Provide the [x, y] coordinate of the cell's center where the given text is located.  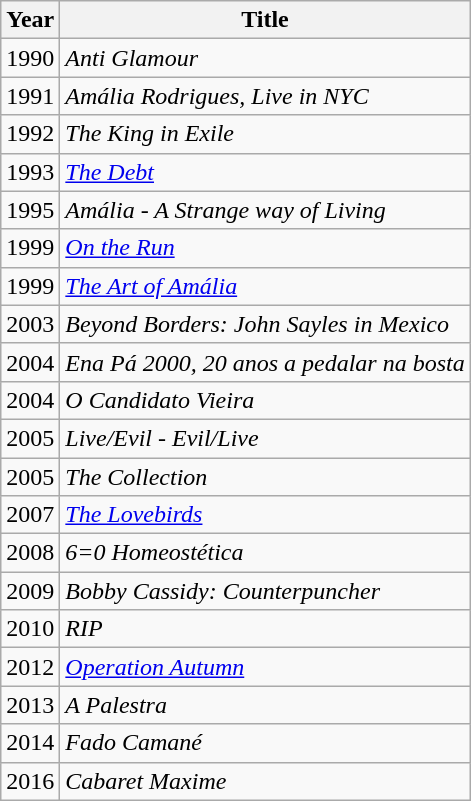
O Candidato Vieira [265, 400]
Operation Autumn [265, 667]
2010 [30, 629]
2016 [30, 781]
Anti Glamour [265, 58]
1992 [30, 134]
Cabaret Maxime [265, 781]
The Lovebirds [265, 515]
2008 [30, 553]
Fado Camané [265, 743]
RIP [265, 629]
2014 [30, 743]
The King in Exile [265, 134]
1991 [30, 96]
A Palestra [265, 705]
1990 [30, 58]
Amália - A Strange way of Living [265, 210]
The Debt [265, 172]
2012 [30, 667]
2003 [30, 324]
Title [265, 20]
Beyond Borders: John Sayles in Mexico [265, 324]
On the Run [265, 248]
2007 [30, 515]
Year [30, 20]
2013 [30, 705]
Live/Evil - Evil/Live [265, 438]
Amália Rodrigues, Live in NYC [265, 96]
Bobby Cassidy: Counterpuncher [265, 591]
The Art of Amália [265, 286]
Ena Pá 2000, 20 anos a pedalar na bosta [265, 362]
The Collection [265, 477]
2009 [30, 591]
1995 [30, 210]
1993 [30, 172]
6=0 Homeostética [265, 553]
